From the cell containing the given text, extract its center point as [x, y] coordinate. 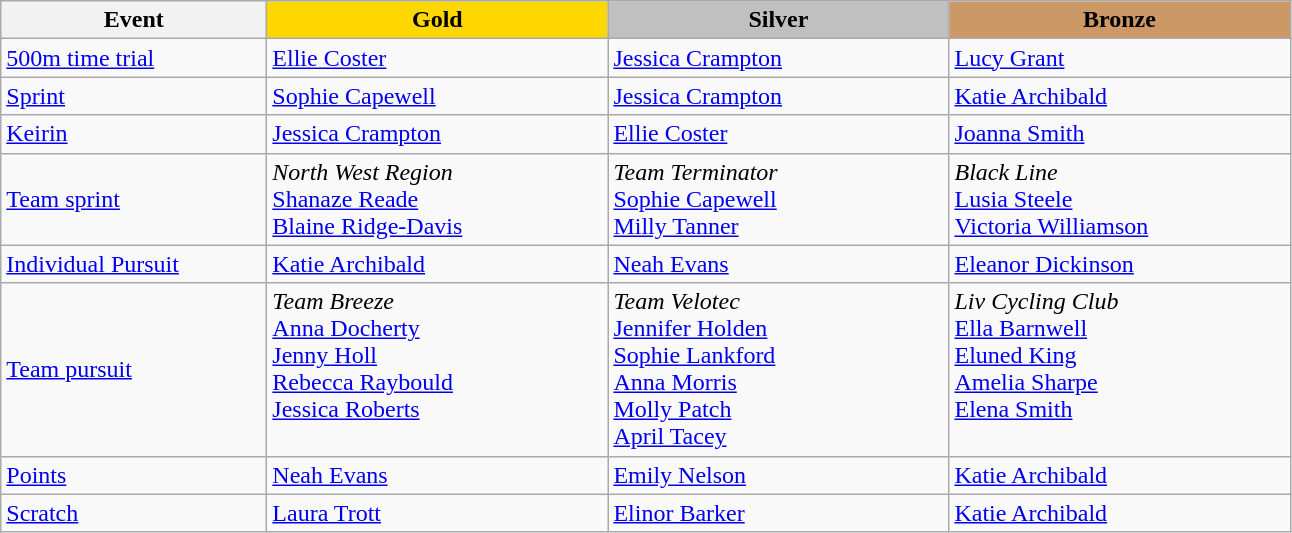
Team BreezeAnna Docherty Jenny HollRebecca Raybould Jessica Roberts [438, 370]
Event [134, 20]
Points [134, 475]
Scratch [134, 513]
Team sprint [134, 199]
Team pursuit [134, 370]
Joanna Smith [1120, 134]
Gold [438, 20]
Liv Cycling ClubElla Barnwell Eluned KingAmelia Sharpe Elena Smith [1120, 370]
Team Terminator Sophie Capewell Milly Tanner [778, 199]
Emily Nelson [778, 475]
Elinor Barker [778, 513]
Sprint [134, 96]
Eleanor Dickinson [1120, 264]
Laura Trott [438, 513]
Individual Pursuit [134, 264]
Sophie Capewell [438, 96]
Black Line Lusia SteeleVictoria Williamson [1120, 199]
Bronze [1120, 20]
Keirin [134, 134]
Team VelotecJennifer Holden Sophie LankfordAnna Morris Molly Patch April Tacey [778, 370]
500m time trial [134, 58]
Lucy Grant [1120, 58]
Silver [778, 20]
North West Region Shanaze Reade Blaine Ridge-Davis [438, 199]
